Locate the cell with the specified text and output its [x, y] center coordinate. 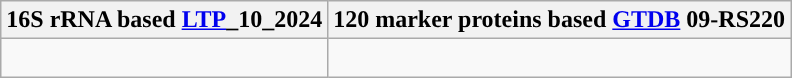
16S rRNA based LTP_10_2024 [164, 20]
120 marker proteins based GTDB 09-RS220 [560, 20]
